Pinpoint the cell where the given text exists, returning its [x, y] midpoint coordinate. 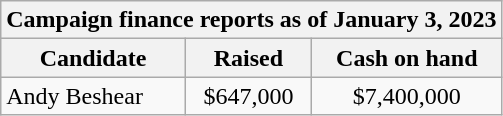
Raised [248, 58]
$7,400,000 [408, 96]
Cash on hand [408, 58]
Candidate [94, 58]
Campaign finance reports as of January 3, 2023 [252, 20]
$647,000 [248, 96]
Andy Beshear [94, 96]
